Pinpoint the cell where the given text exists, returning its (x, y) midpoint coordinate. 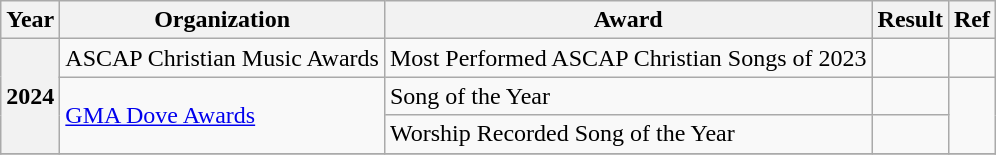
Worship Recorded Song of the Year (628, 134)
Year (30, 20)
ASCAP Christian Music Awards (222, 58)
Song of the Year (628, 96)
Most Performed ASCAP Christian Songs of 2023 (628, 58)
2024 (30, 96)
Organization (222, 20)
Award (628, 20)
Result (910, 20)
GMA Dove Awards (222, 115)
Ref (972, 20)
